Return the (X, Y) coordinate for the center point of the cell that contains the specified text.  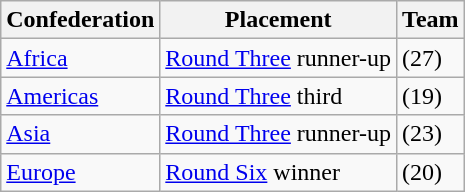
Confederation (80, 20)
(27) (431, 58)
(19) (431, 96)
Round Three third (278, 96)
Asia (80, 134)
Europe (80, 172)
Team (431, 20)
(20) (431, 172)
Africa (80, 58)
Round Six winner (278, 172)
Placement (278, 20)
(23) (431, 134)
Americas (80, 96)
